Return the [X, Y] coordinate for the center point of the cell that contains the specified text.  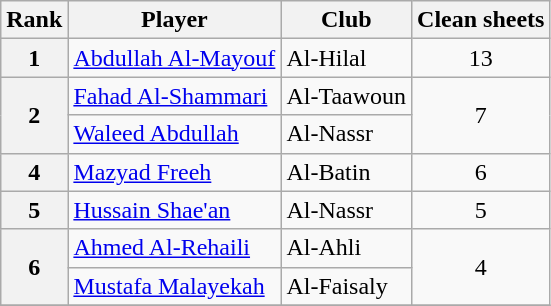
Mazyad Freeh [174, 172]
Al-Faisaly [346, 286]
Al-Hilal [346, 58]
1 [34, 58]
Rank [34, 20]
Hussain Shae'an [174, 210]
Waleed Abdullah [174, 134]
Al-Batin [346, 172]
Mustafa Malayekah [174, 286]
7 [481, 115]
Player [174, 20]
Club [346, 20]
2 [34, 115]
Clean sheets [481, 20]
Al-Ahli [346, 248]
Al-Taawoun [346, 96]
Fahad Al-Shammari [174, 96]
13 [481, 58]
Abdullah Al-Mayouf [174, 58]
Ahmed Al-Rehaili [174, 248]
